Provide the [x, y] coordinate of the cell's center where the given text is located.  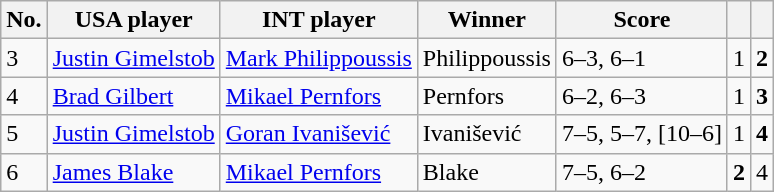
5 [24, 134]
6–2, 6–3 [642, 96]
Score [642, 20]
No. [24, 20]
USA player [134, 20]
INT player [318, 20]
James Blake [134, 172]
6–3, 6–1 [642, 58]
Mark Philippoussis [318, 58]
Philippoussis [486, 58]
Winner [486, 20]
Ivanišević [486, 134]
Goran Ivanišević [318, 134]
Brad Gilbert [134, 96]
6 [24, 172]
7–5, 6–2 [642, 172]
7–5, 5–7, [10–6] [642, 134]
Blake [486, 172]
Pernfors [486, 96]
